From the cell containing the given text, extract its center point as [x, y] coordinate. 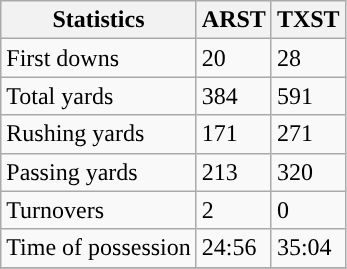
28 [308, 58]
271 [308, 134]
First downs [99, 58]
213 [234, 172]
Time of possession [99, 248]
320 [308, 172]
Rushing yards [99, 134]
Turnovers [99, 210]
35:04 [308, 248]
24:56 [234, 248]
TXST [308, 20]
384 [234, 96]
0 [308, 210]
20 [234, 58]
Statistics [99, 20]
ARST [234, 20]
Total yards [99, 96]
Passing yards [99, 172]
171 [234, 134]
591 [308, 96]
2 [234, 210]
